Capture the cell that displays the provided text and extract its [x, y] central coordinate. 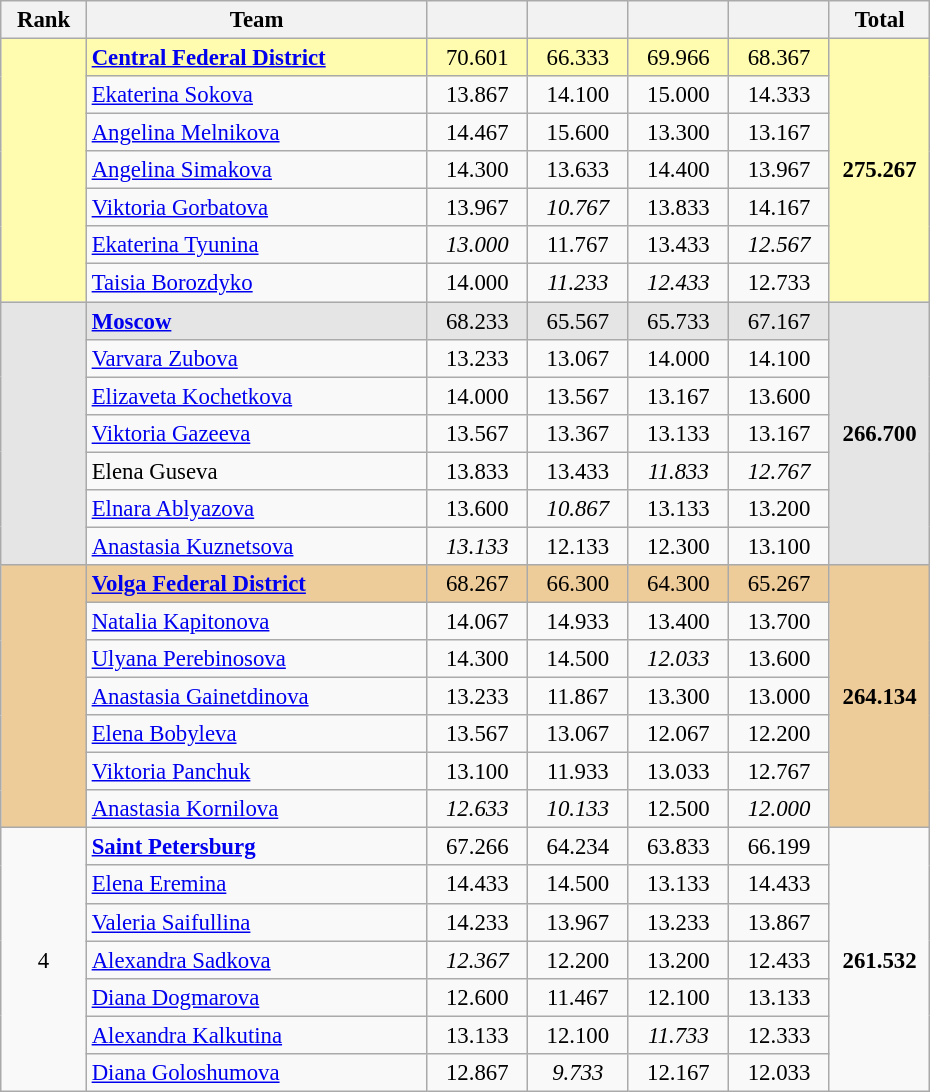
70.601 [478, 58]
13.700 [780, 621]
67.167 [780, 321]
Alexandra Sadkova [256, 960]
Viktoria Gorbatova [256, 208]
4 [44, 960]
Anastasia Kuznetsova [256, 546]
13.367 [578, 433]
Angelina Simakova [256, 170]
Ekaterina Tyunina [256, 245]
63.833 [678, 847]
64.300 [678, 584]
12.000 [780, 809]
Taisia Borozdyko [256, 283]
Diana Goloshumova [256, 1073]
Elizaveta Kochetkova [256, 396]
11.233 [578, 283]
68.233 [478, 321]
Elena Eremina [256, 885]
14.067 [478, 621]
11.467 [578, 997]
261.532 [880, 960]
69.966 [678, 58]
13.400 [678, 621]
14.167 [780, 208]
Varvara Zubova [256, 358]
14.333 [780, 95]
Elnara Ablyazova [256, 509]
266.700 [880, 434]
12.500 [678, 809]
65.567 [578, 321]
68.367 [780, 58]
Elena Bobyleva [256, 734]
10.867 [578, 509]
Saint Petersburg [256, 847]
11.767 [578, 245]
Ulyana Perebinosova [256, 659]
13.633 [578, 170]
14.933 [578, 621]
Ekaterina Sokova [256, 95]
Viktoria Panchuk [256, 772]
Angelina Melnikova [256, 133]
Rank [44, 20]
13.033 [678, 772]
Anastasia Kornilova [256, 809]
12.333 [780, 1035]
Total [880, 20]
12.367 [478, 960]
66.300 [578, 584]
64.234 [578, 847]
Team [256, 20]
Viktoria Gazeeva [256, 433]
12.867 [478, 1073]
14.400 [678, 170]
66.333 [578, 58]
Central Federal District [256, 58]
15.600 [578, 133]
15.000 [678, 95]
11.733 [678, 1035]
Anastasia Gainetdinova [256, 697]
11.833 [678, 471]
9.733 [578, 1073]
10.133 [578, 809]
11.933 [578, 772]
12.167 [678, 1073]
68.267 [478, 584]
264.134 [880, 696]
275.267 [880, 170]
Diana Dogmarova [256, 997]
12.067 [678, 734]
66.199 [780, 847]
12.300 [678, 546]
65.267 [780, 584]
12.567 [780, 245]
Natalia Kapitonova [256, 621]
11.867 [578, 697]
Elena Guseva [256, 471]
Volga Federal District [256, 584]
12.633 [478, 809]
67.266 [478, 847]
12.133 [578, 546]
65.733 [678, 321]
Valeria Saifullina [256, 922]
12.733 [780, 283]
Moscow [256, 321]
12.600 [478, 997]
14.467 [478, 133]
Alexandra Kalkutina [256, 1035]
14.233 [478, 922]
10.767 [578, 208]
